Find where the given text appears and provide that cell's center as (x, y) coordinate. 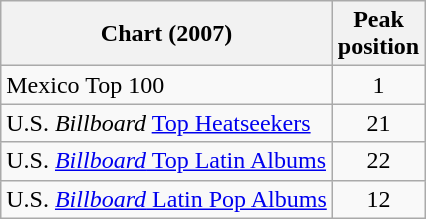
21 (378, 123)
U.S. Billboard Top Latin Albums (167, 161)
U.S. Billboard Latin Pop Albums (167, 199)
Peakposition (378, 34)
U.S. Billboard Top Heatseekers (167, 123)
22 (378, 161)
Mexico Top 100 (167, 85)
12 (378, 199)
1 (378, 85)
Chart (2007) (167, 34)
